Find where the given text appears and provide that cell's center as (x, y) coordinate. 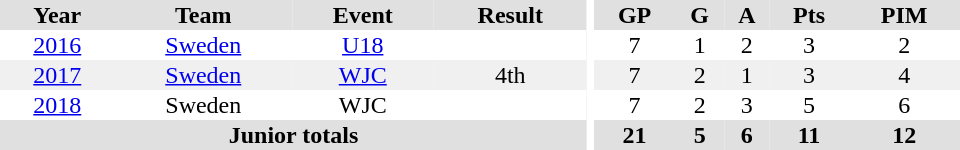
4 (904, 75)
Pts (810, 15)
21 (635, 135)
12 (904, 135)
Junior totals (294, 135)
11 (810, 135)
Year (58, 15)
GP (635, 15)
2016 (58, 45)
2018 (58, 105)
PIM (904, 15)
2017 (58, 75)
Event (363, 15)
Result (511, 15)
G (700, 15)
A (747, 15)
Team (204, 15)
U18 (363, 45)
4th (511, 75)
